Return (X, Y) of the center of cell containing provided text 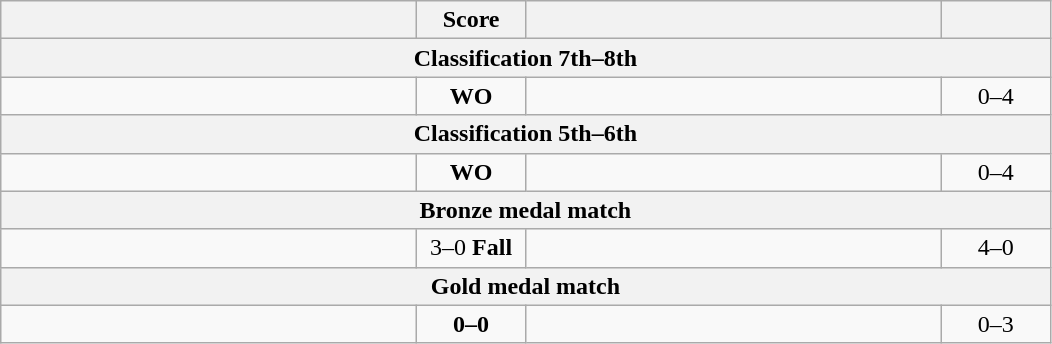
Classification 7th–8th (526, 58)
0–3 (996, 324)
0–0 (472, 324)
Gold medal match (526, 286)
Classification 5th–6th (526, 134)
4–0 (996, 248)
Bronze medal match (526, 210)
3–0 Fall (472, 248)
Score (472, 20)
